Detect which cell encompasses the target text, then output its [X, Y] center coordinate. 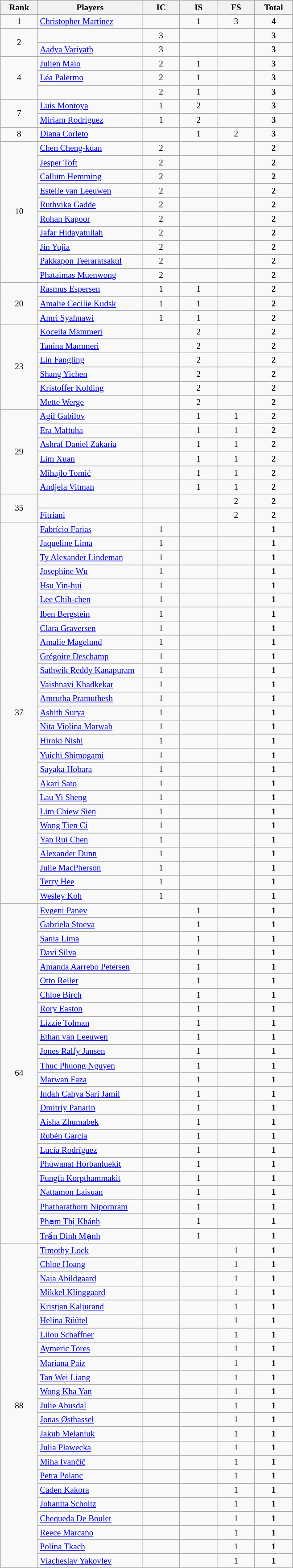
Amanda Aarrebo Petersen [90, 967]
Rohan Kapoor [90, 219]
Jones Ralfy Jansen [90, 1052]
Diana Corleto [90, 134]
Evgeni Panev [90, 911]
Yuichi Shimogami [90, 755]
Miriam Rodríguez [90, 120]
20 [19, 303]
29 [19, 452]
Polina Tkach [90, 1547]
Mette Werge [90, 402]
Johanita Scholtz [90, 1504]
FS [236, 8]
Jonas Østhassel [90, 1420]
Marwan Faza [90, 1080]
Fitriani [90, 516]
Lim Xuan [90, 459]
37 [19, 713]
Jin Yujia [90, 247]
Andjela Vitman [90, 487]
Otto Reiler [90, 981]
Davi Silva [90, 953]
Chen Cheng-kuan [90, 149]
Kristoffer Kolding [90, 388]
Fungfa Korpthammakit [90, 1179]
Ashraf Daniel Zakaria [90, 445]
Chloe Birch [90, 995]
Julien Maio [90, 64]
Agil Gabilov [90, 417]
Christopher Martínez [90, 21]
Sathwik Reddy Kanapuram [90, 671]
Terry Hee [90, 882]
Total [273, 8]
Pakkapon Teeraratsakul [90, 261]
Akari Sato [90, 784]
IS [198, 8]
Amalie Magelund [90, 642]
Shang Yichen [90, 374]
Josephine Wu [90, 572]
Callum Hemming [90, 177]
Hiroki Nishi [90, 741]
Tan Wei Liang [90, 1378]
Era Maftuha [90, 431]
Luis Montoya [90, 106]
Phạm Thị Khánh [90, 1221]
Rory Easton [90, 1009]
Naja Abildgaard [90, 1279]
Viacheslav Yakovlev [90, 1561]
Trần Đình Mạnh [90, 1236]
Ruthvika Gadde [90, 205]
64 [19, 1073]
Mariana Paiz [90, 1363]
Sania Lima [90, 939]
Koceila Mammeri [90, 332]
Wong Tien Ci [90, 826]
Nita Violina Marwah [90, 727]
Estelle van Leeuwen [90, 191]
Phatharathorn Nipornram [90, 1207]
IC [161, 8]
Amalie Cecilie Kudsk [90, 304]
Caden Kakora [90, 1490]
Gabriela Stoeva [90, 924]
Rubén García [90, 1136]
Ethan van Leeuwen [90, 1037]
Lizzie Tolman [90, 1023]
Timothy Lock [90, 1250]
Chequeda De Boulet [90, 1518]
Lin Fangling [90, 360]
Aadya Variyath [90, 50]
Amrutha Pramuthesh [90, 699]
Lim Chiew Sien [90, 812]
Amri Syahnawi [90, 318]
7 [19, 113]
Indah Cahya Sari Jamil [90, 1094]
Kristjan Kaljurand [90, 1307]
Wong Kha Yan [90, 1391]
Wesley Koh [90, 896]
Alexander Dunn [90, 854]
8 [19, 134]
Julie Abusdal [90, 1406]
88 [19, 1406]
Lucía Rodríguez [90, 1150]
Jakub Melaniuk [90, 1434]
Clara Graversen [90, 628]
Chloe Hoang [90, 1265]
35 [19, 508]
Tanina Mammeri [90, 346]
Sayaka Hobara [90, 769]
Iben Bergstein [90, 614]
Reece Marcano [90, 1533]
Ty Alexander Lindeman [90, 558]
Fabrício Farias [90, 529]
Vaishnavi Khadkekar [90, 685]
Rasmus Espersen [90, 289]
Nattamon Laisuan [90, 1193]
Phuwanat Horbanluekit [90, 1164]
Miha Ivančič [90, 1462]
Julia Pławecka [90, 1448]
Léa Palermo [90, 78]
Mikkel Klinggaard [90, 1293]
Jafar Hidayatullah [90, 233]
Jaqueline Lima [90, 544]
Lau Yi Sheng [90, 797]
Helina Rüütel [90, 1321]
Jesper Toft [90, 163]
Ashith Surya [90, 713]
Petra Polanc [90, 1476]
Grégoire Deschamp [90, 656]
Yap Rui Chen [90, 840]
Players [90, 8]
Hsu Yin-hui [90, 586]
23 [19, 367]
Aisha Zhumabek [90, 1122]
Thuc Phuong Nguyen [90, 1066]
10 [19, 212]
Dmitriy Panarin [90, 1108]
Julie MacPherson [90, 868]
Phataimas Muenwong [90, 276]
Lee Chih-chen [90, 600]
Mihajlo Tomić [90, 473]
Rank [19, 8]
Aymeric Tores [90, 1349]
Lilou Schaffner [90, 1335]
